Output the [X, Y] coordinate of the center of the cell containing the given text.  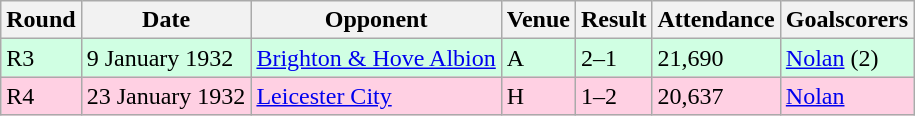
1–2 [614, 96]
23 January 1932 [166, 96]
Nolan [846, 96]
H [538, 96]
2–1 [614, 58]
Attendance [716, 20]
R4 [41, 96]
Goalscorers [846, 20]
Opponent [376, 20]
Date [166, 20]
Leicester City [376, 96]
A [538, 58]
9 January 1932 [166, 58]
20,637 [716, 96]
Result [614, 20]
R3 [41, 58]
Brighton & Hove Albion [376, 58]
Nolan (2) [846, 58]
21,690 [716, 58]
Venue [538, 20]
Round [41, 20]
